Pinpoint the cell where the given text exists, returning its [x, y] midpoint coordinate. 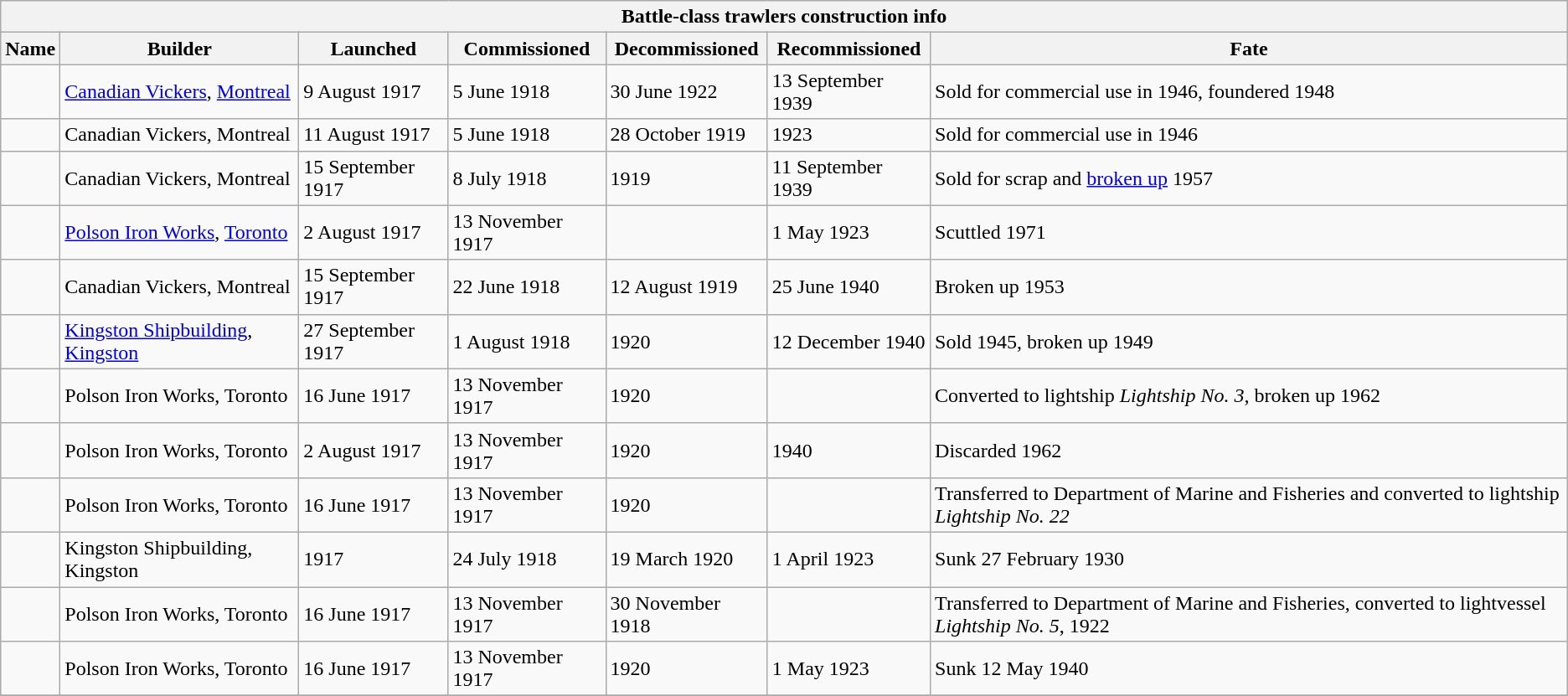
Fate [1250, 49]
Sunk 12 May 1940 [1250, 668]
Name [30, 49]
Discarded 1962 [1250, 451]
27 September 1917 [374, 342]
Transferred to Department of Marine and Fisheries, converted to lightvessel Lightship No. 5, 1922 [1250, 613]
Sunk 27 February 1930 [1250, 559]
1940 [848, 451]
30 June 1922 [687, 92]
Converted to lightship Lightship No. 3, broken up 1962 [1250, 395]
13 September 1939 [848, 92]
1923 [848, 135]
9 August 1917 [374, 92]
25 June 1940 [848, 286]
22 June 1918 [527, 286]
11 August 1917 [374, 135]
11 September 1939 [848, 178]
Sold for commercial use in 1946, foundered 1948 [1250, 92]
Transferred to Department of Marine and Fisheries and converted to lightship Lightship No. 22 [1250, 504]
28 October 1919 [687, 135]
Sold for commercial use in 1946 [1250, 135]
19 March 1920 [687, 559]
1 April 1923 [848, 559]
Commissioned [527, 49]
Scuttled 1971 [1250, 233]
Battle-class trawlers construction info [784, 17]
24 July 1918 [527, 559]
Sold for scrap and broken up 1957 [1250, 178]
30 November 1918 [687, 613]
8 July 1918 [527, 178]
Builder [179, 49]
Sold 1945, broken up 1949 [1250, 342]
Broken up 1953 [1250, 286]
Recommissioned [848, 49]
12 August 1919 [687, 286]
Launched [374, 49]
1 August 1918 [527, 342]
1919 [687, 178]
12 December 1940 [848, 342]
Decommissioned [687, 49]
1917 [374, 559]
